Locate the cell with the specified text and output its (x, y) center coordinate. 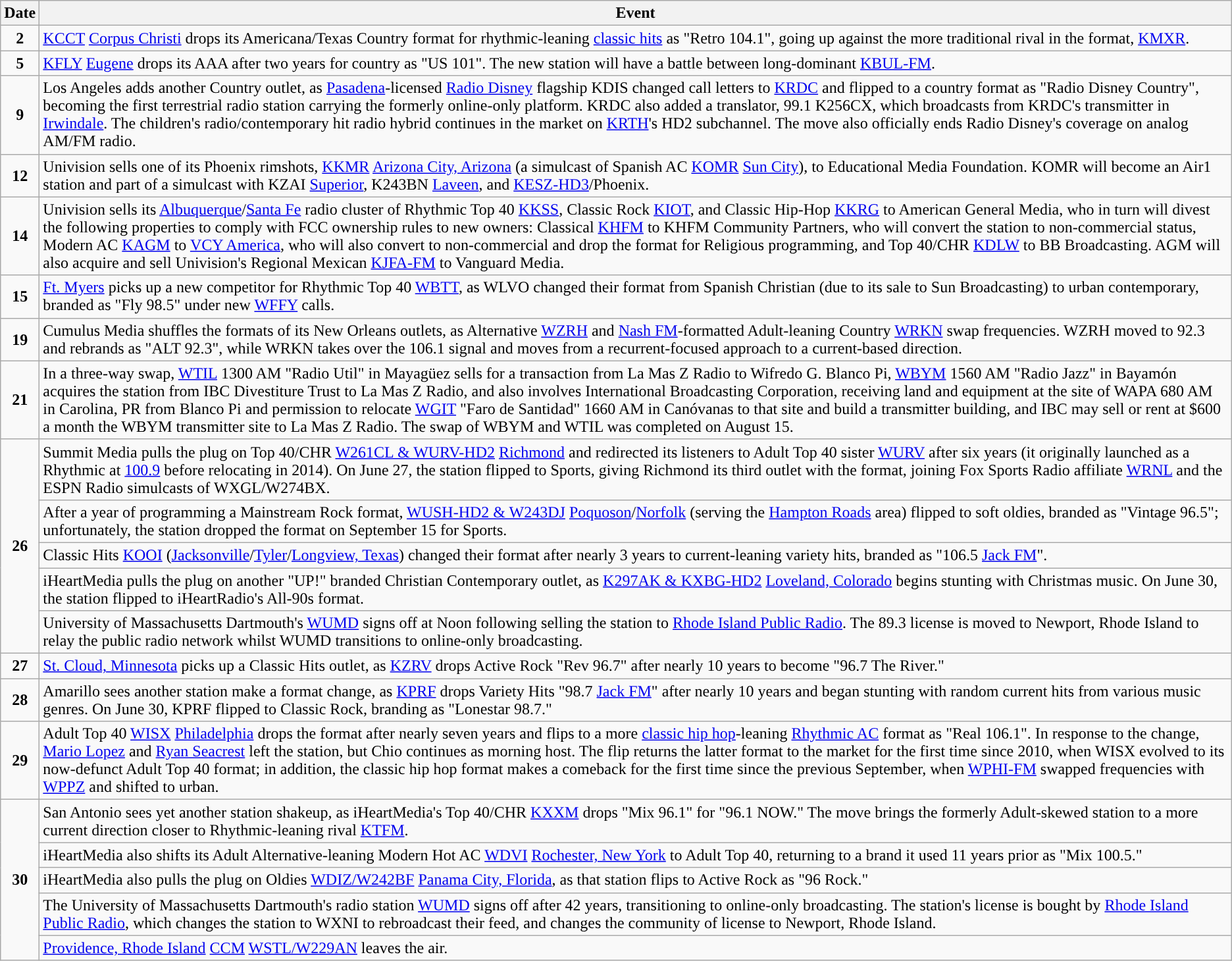
2 (20, 38)
iHeartMedia also pulls the plug on Oldies WDIZ/W242BF Panama City, Florida, as that station flips to Active Rock as "96 Rock." (636, 880)
Providence, Rhode Island CCM WSTL/W229AN leaves the air. (636, 948)
12 (20, 175)
27 (20, 666)
15 (20, 296)
14 (20, 236)
Date (20, 13)
St. Cloud, Minnesota picks up a Classic Hits outlet, as KZRV drops Active Rock "Rev 96.7" after nearly 10 years to become "96.7 The River." (636, 666)
KFLY Eugene drops its AAA after two years for country as "US 101". The new station will have a battle between long-dominant KBUL-FM. (636, 63)
30 (20, 880)
26 (20, 546)
19 (20, 340)
5 (20, 63)
29 (20, 761)
9 (20, 115)
28 (20, 700)
Event (636, 13)
21 (20, 400)
